Scan for the cell matching the given text and deliver its (X, Y) coordinate at center. 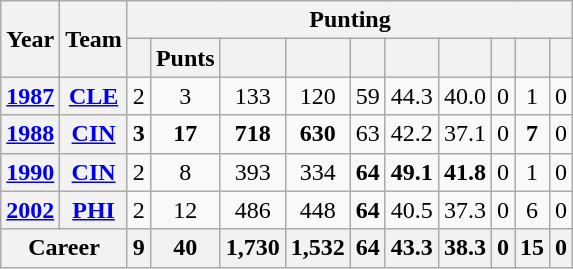
12 (185, 210)
Team (94, 39)
40.0 (464, 96)
49.1 (412, 172)
718 (252, 134)
17 (185, 134)
630 (318, 134)
15 (532, 248)
486 (252, 210)
1,532 (318, 248)
43.3 (412, 248)
9 (138, 248)
133 (252, 96)
44.3 (412, 96)
448 (318, 210)
120 (318, 96)
37.3 (464, 210)
Career (64, 248)
1988 (30, 134)
CLE (94, 96)
38.3 (464, 248)
PHI (94, 210)
1987 (30, 96)
8 (185, 172)
59 (368, 96)
7 (532, 134)
42.2 (412, 134)
37.1 (464, 134)
1,730 (252, 248)
1990 (30, 172)
63 (368, 134)
40.5 (412, 210)
393 (252, 172)
2002 (30, 210)
Punting (350, 20)
Punts (185, 58)
6 (532, 210)
41.8 (464, 172)
40 (185, 248)
Year (30, 39)
334 (318, 172)
